Scan for the cell matching the given text and deliver its [X, Y] coordinate at center. 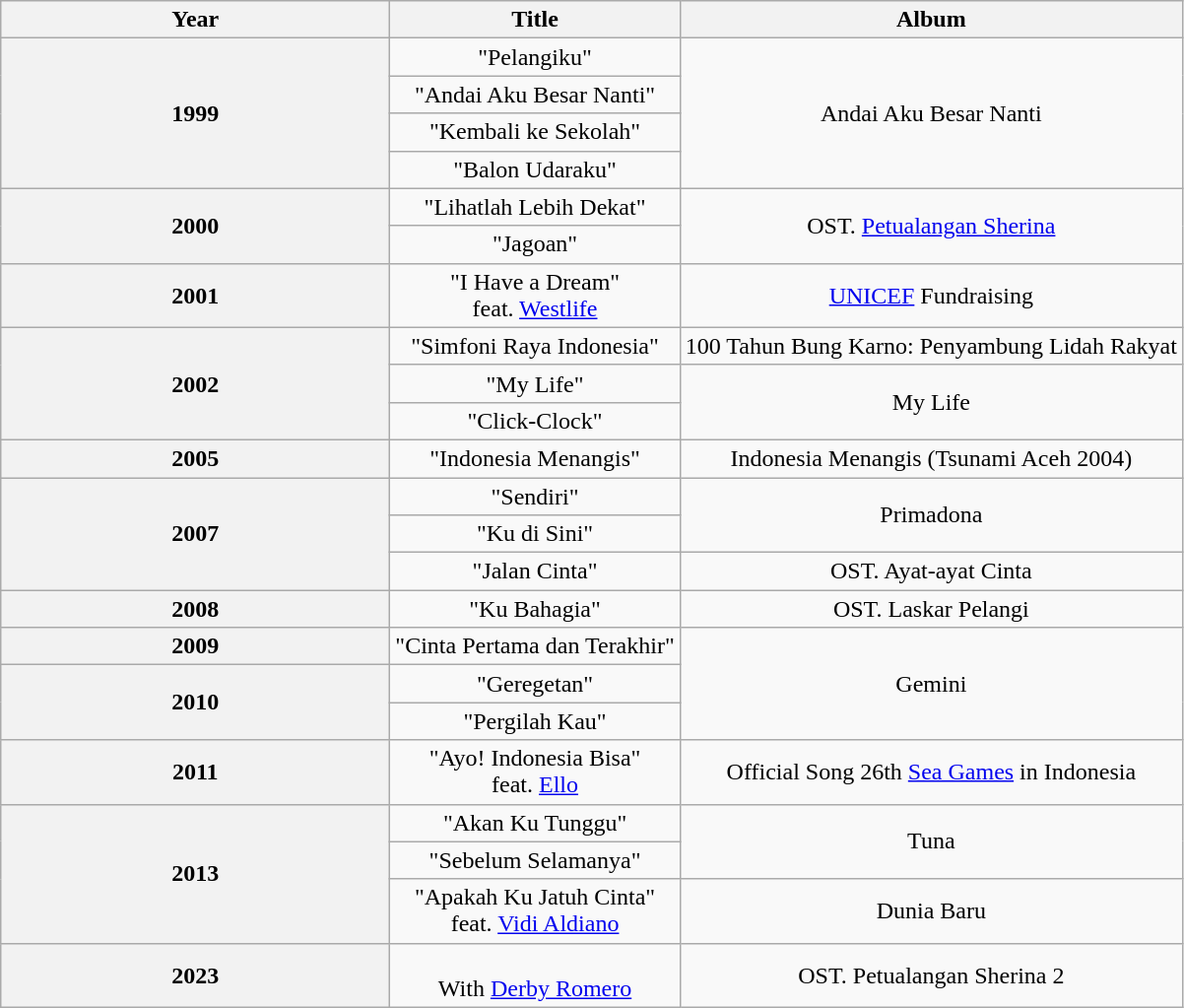
Primadona [931, 514]
"Jalan Cinta" [535, 571]
2000 [195, 226]
2007 [195, 533]
OST. Laskar Pelangi [931, 609]
"I Have a Dream"feat. Westlife [535, 296]
2011 [195, 773]
2008 [195, 609]
"Cinta Pertama dan Terakhir" [535, 646]
"Kembali ke Sekolah" [535, 132]
Andai Aku Besar Nanti [931, 113]
"Lihatlah Lebih Dekat" [535, 207]
Gemini [931, 684]
Official Song 26th Sea Games in Indonesia [931, 773]
2005 [195, 458]
Tuna [931, 841]
Year [195, 20]
"Balon Udaraku" [535, 169]
"Click-Clock" [535, 421]
"Indonesia Menangis" [535, 458]
"Akan Ku Tunggu" [535, 823]
"Jagoan" [535, 244]
"Sebelum Selamanya" [535, 860]
2010 [195, 703]
"Apakah Ku Jatuh Cinta"feat. Vidi Aldiano [535, 910]
2013 [195, 873]
2002 [195, 383]
Album [931, 20]
OST. Ayat-ayat Cinta [931, 571]
"Ku di Sini" [535, 534]
"Pergilah Kau" [535, 721]
"Simfoni Raya Indonesia" [535, 346]
"Pelangiku" [535, 57]
2023 [195, 975]
With Derby Romero [535, 975]
UNICEF Fundraising [931, 296]
"My Life" [535, 383]
"Geregetan" [535, 684]
1999 [195, 113]
"Sendiri" [535, 496]
2009 [195, 646]
My Life [931, 402]
Indonesia Menangis (Tsunami Aceh 2004) [931, 458]
Title [535, 20]
100 Tahun Bung Karno: Penyambung Lidah Rakyat [931, 346]
"Ku Bahagia" [535, 609]
"Ayo! Indonesia Bisa"feat. Ello [535, 773]
Dunia Baru [931, 910]
OST. Petualangan Sherina 2 [931, 975]
2001 [195, 296]
OST. Petualangan Sherina [931, 226]
"Andai Aku Besar Nanti" [535, 95]
